Output the (X, Y) coordinate of the center of the cell containing the given text.  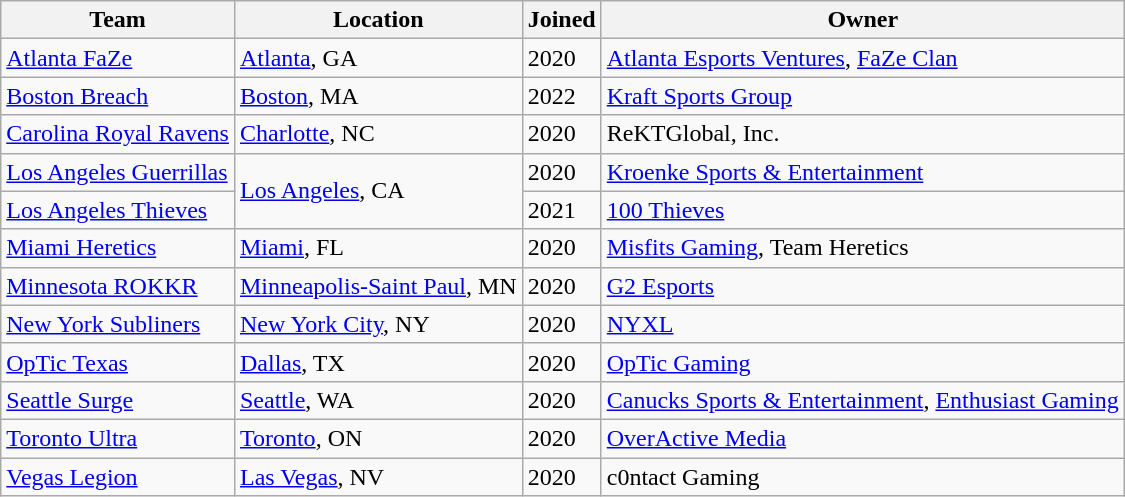
Charlotte, NC (378, 134)
Canucks Sports & Entertainment, Enthusiast Gaming (862, 400)
Misfits Gaming, Team Heretics (862, 248)
100 Thieves (862, 210)
Toronto Ultra (118, 438)
Seattle, WA (378, 400)
Minneapolis-Saint Paul, MN (378, 286)
OverActive Media (862, 438)
OpTic Texas (118, 362)
2022 (562, 96)
Los Angeles Guerrillas (118, 172)
G2 Esports (862, 286)
ReKTGlobal, Inc. (862, 134)
Miami, FL (378, 248)
Minnesota ROKKR (118, 286)
New York City, NY (378, 324)
Atlanta FaZe (118, 58)
2021 (562, 210)
Joined (562, 20)
Los Angeles Thieves (118, 210)
Owner (862, 20)
NYXL (862, 324)
Atlanta Esports Ventures, FaZe Clan (862, 58)
Team (118, 20)
Atlanta, GA (378, 58)
Dallas, TX (378, 362)
Los Angeles, CA (378, 191)
Toronto, ON (378, 438)
Kraft Sports Group (862, 96)
c0ntact Gaming (862, 477)
OpTic Gaming (862, 362)
Boston Breach (118, 96)
Boston, MA (378, 96)
Las Vegas, NV (378, 477)
New York Subliners (118, 324)
Carolina Royal Ravens (118, 134)
Seattle Surge (118, 400)
Vegas Legion (118, 477)
Miami Heretics (118, 248)
Kroenke Sports & Entertainment (862, 172)
Location (378, 20)
